Capture the cell that displays the provided text and extract its (X, Y) central coordinate. 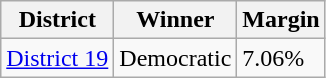
Democratic (176, 58)
Winner (176, 20)
District 19 (58, 58)
7.06% (281, 58)
District (58, 20)
Margin (281, 20)
